Locate the cell with the specified text and output its (X, Y) center coordinate. 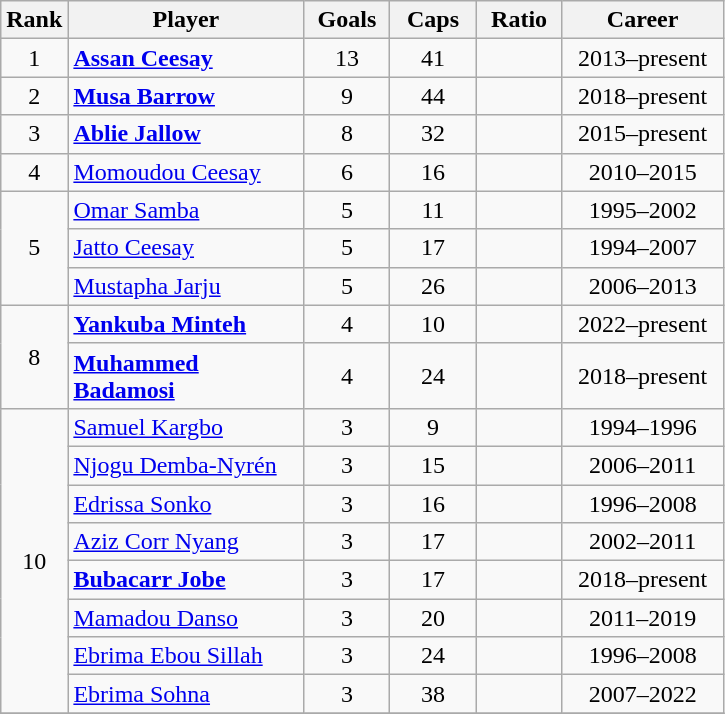
Ebrima Sohna (186, 694)
Momoudou Ceesay (186, 172)
1 (34, 58)
Rank (34, 20)
2022–present (642, 324)
2013–present (642, 58)
2006–2013 (642, 286)
2 (34, 96)
Ebrima Ebou Sillah (186, 656)
44 (433, 96)
Assan Ceesay (186, 58)
Caps (433, 20)
13 (347, 58)
Muhammed Badamosi (186, 376)
Ablie Jallow (186, 134)
Goals (347, 20)
11 (433, 210)
1994–2007 (642, 248)
2010–2015 (642, 172)
Yankuba Minteh (186, 324)
2007–2022 (642, 694)
Mamadou Danso (186, 618)
2011–2019 (642, 618)
2015–present (642, 134)
41 (433, 58)
Njogu Demba-Nyrén (186, 465)
Mustapha Jarju (186, 286)
26 (433, 286)
2002–2011 (642, 542)
Ratio (519, 20)
Musa Barrow (186, 96)
38 (433, 694)
Jatto Ceesay (186, 248)
1994–1996 (642, 427)
Bubacarr Jobe (186, 580)
Omar Samba (186, 210)
32 (433, 134)
1995–2002 (642, 210)
Samuel Kargbo (186, 427)
Career (642, 20)
6 (347, 172)
20 (433, 618)
Edrissa Sonko (186, 503)
2006–2011 (642, 465)
15 (433, 465)
Aziz Corr Nyang (186, 542)
Player (186, 20)
